Search for the cell housing the specified text and yield its (x, y) center coordinate. 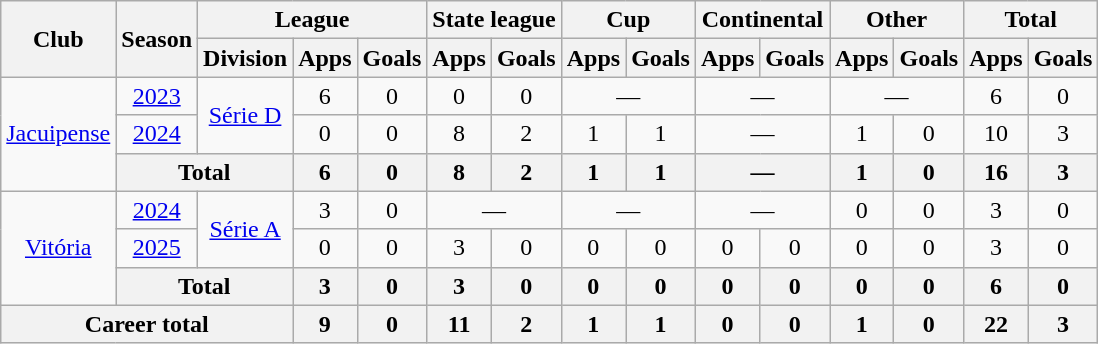
9 (325, 324)
Jacuipense (58, 134)
22 (996, 324)
Club (58, 39)
Other (897, 20)
Vitória (58, 248)
10 (996, 134)
11 (459, 324)
Série D (246, 115)
Career total (147, 324)
Continental (762, 20)
Cup (628, 20)
League (312, 20)
16 (996, 172)
Division (246, 58)
State league (494, 20)
2025 (157, 248)
Season (157, 39)
Série A (246, 229)
2023 (157, 96)
